Return the (x, y) coordinate for the center point of the cell that contains the specified text.  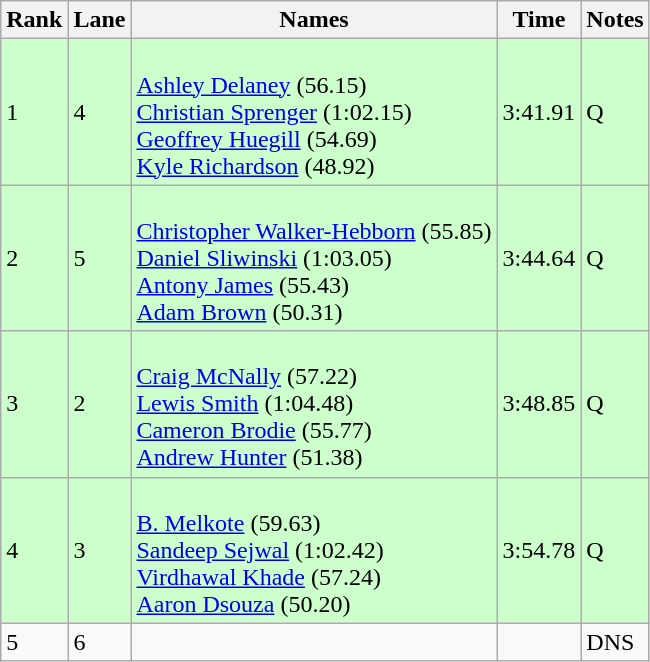
B. Melkote (59.63)Sandeep Sejwal (1:02.42)Virdhawal Khade (57.24)Aaron Dsouza (50.20) (314, 550)
3:48.85 (539, 404)
Time (539, 20)
Names (314, 20)
6 (100, 642)
Notes (615, 20)
1 (34, 112)
Rank (34, 20)
Craig McNally (57.22)Lewis Smith (1:04.48)Cameron Brodie (55.77)Andrew Hunter (51.38) (314, 404)
3:44.64 (539, 258)
Ashley Delaney (56.15)Christian Sprenger (1:02.15)Geoffrey Huegill (54.69)Kyle Richardson (48.92) (314, 112)
3:54.78 (539, 550)
Lane (100, 20)
DNS (615, 642)
3:41.91 (539, 112)
Christopher Walker-Hebborn (55.85)Daniel Sliwinski (1:03.05)Antony James (55.43)Adam Brown (50.31) (314, 258)
